Return [X, Y] of the center of cell containing provided text 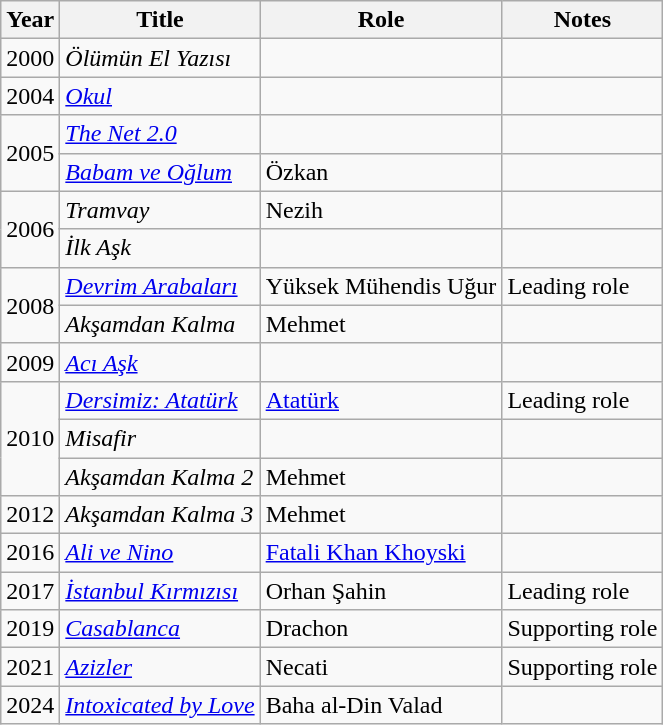
2024 [30, 705]
Tramvay [160, 210]
Atatürk [381, 400]
Akşamdan Kalma 3 [160, 515]
Casablanca [160, 629]
Drachon [381, 629]
Ali ve Nino [160, 553]
Okul [160, 96]
2019 [30, 629]
Yüksek Mühendis Uğur [381, 286]
Fatali Khan Khoyski [381, 553]
2008 [30, 305]
Misafir [160, 438]
Babam ve Oğlum [160, 172]
Notes [582, 20]
Azizler [160, 667]
Özkan [381, 172]
İlk Aşk [160, 248]
2017 [30, 591]
Title [160, 20]
2006 [30, 229]
Dersimiz: Atatürk [160, 400]
Ölümün El Yazısı [160, 58]
2000 [30, 58]
The Net 2.0 [160, 134]
Intoxicated by Love [160, 705]
Baha al-Din Valad [381, 705]
2009 [30, 362]
2005 [30, 153]
Year [30, 20]
Akşamdan Kalma [160, 324]
Orhan Şahin [381, 591]
Akşamdan Kalma 2 [160, 477]
2010 [30, 438]
Devrim Arabaları [160, 286]
Acı Aşk [160, 362]
2016 [30, 553]
Role [381, 20]
Necati [381, 667]
Nezih [381, 210]
2021 [30, 667]
İstanbul Kırmızısı [160, 591]
2012 [30, 515]
2004 [30, 96]
